Return the [x, y] coordinate for the center point of the cell that contains the specified text.  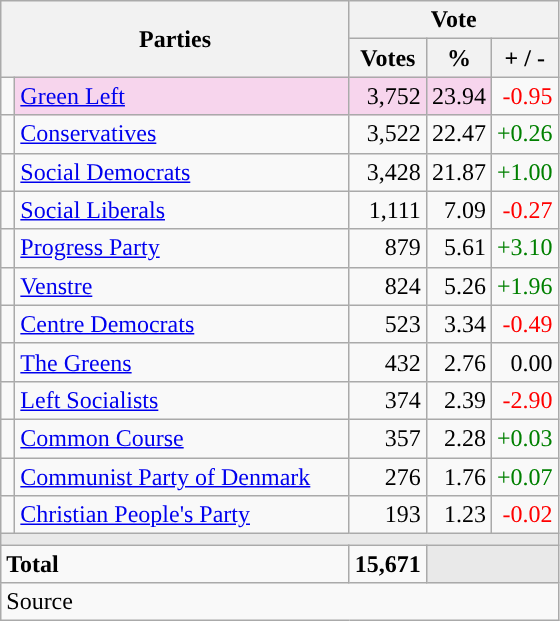
-0.02 [524, 515]
374 [388, 400]
Votes [388, 58]
Vote [454, 20]
-0.95 [524, 96]
-2.90 [524, 400]
1.76 [458, 477]
+1.00 [524, 172]
Venstre [182, 286]
Communist Party of Denmark [182, 477]
2.76 [458, 362]
2.28 [458, 438]
7.09 [458, 210]
432 [388, 362]
1.23 [458, 515]
15,671 [388, 564]
5.26 [458, 286]
276 [388, 477]
+ / - [524, 58]
0.00 [524, 362]
Green Left [182, 96]
Social Liberals [182, 210]
% [458, 58]
Progress Party [182, 248]
Centre Democrats [182, 324]
23.94 [458, 96]
879 [388, 248]
+1.96 [524, 286]
3,752 [388, 96]
Total [176, 564]
+0.26 [524, 134]
824 [388, 286]
3,428 [388, 172]
21.87 [458, 172]
Social Democrats [182, 172]
Parties [176, 39]
22.47 [458, 134]
357 [388, 438]
Source [280, 602]
3.34 [458, 324]
193 [388, 515]
+0.03 [524, 438]
+3.10 [524, 248]
Left Socialists [182, 400]
+0.07 [524, 477]
-0.49 [524, 324]
Christian People's Party [182, 515]
2.39 [458, 400]
523 [388, 324]
1,111 [388, 210]
5.61 [458, 248]
-0.27 [524, 210]
3,522 [388, 134]
Common Course [182, 438]
The Greens [182, 362]
Conservatives [182, 134]
